Provide the (X, Y) coordinate of the cell's center where the given text is located.  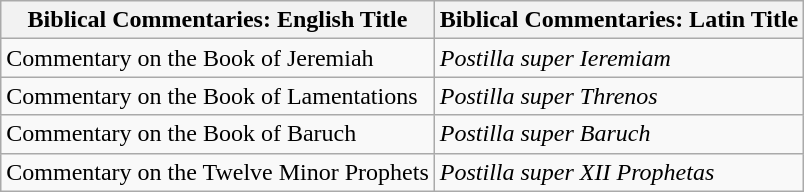
Postilla super Ieremiam (618, 58)
Commentary on the Twelve Minor Prophets (218, 172)
Biblical Commentaries: English Title (218, 20)
Commentary on the Book of Jeremiah (218, 58)
Commentary on the Book of Baruch (218, 134)
Postilla super Threnos (618, 96)
Postilla super Baruch (618, 134)
Commentary on the Book of Lamentations (218, 96)
Biblical Commentaries: Latin Title (618, 20)
Postilla super XII Prophetas (618, 172)
